Return [x, y] of the center of cell containing provided text 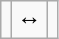
↔ [30, 20]
